Output the [X, Y] coordinate of the center of the cell containing the given text.  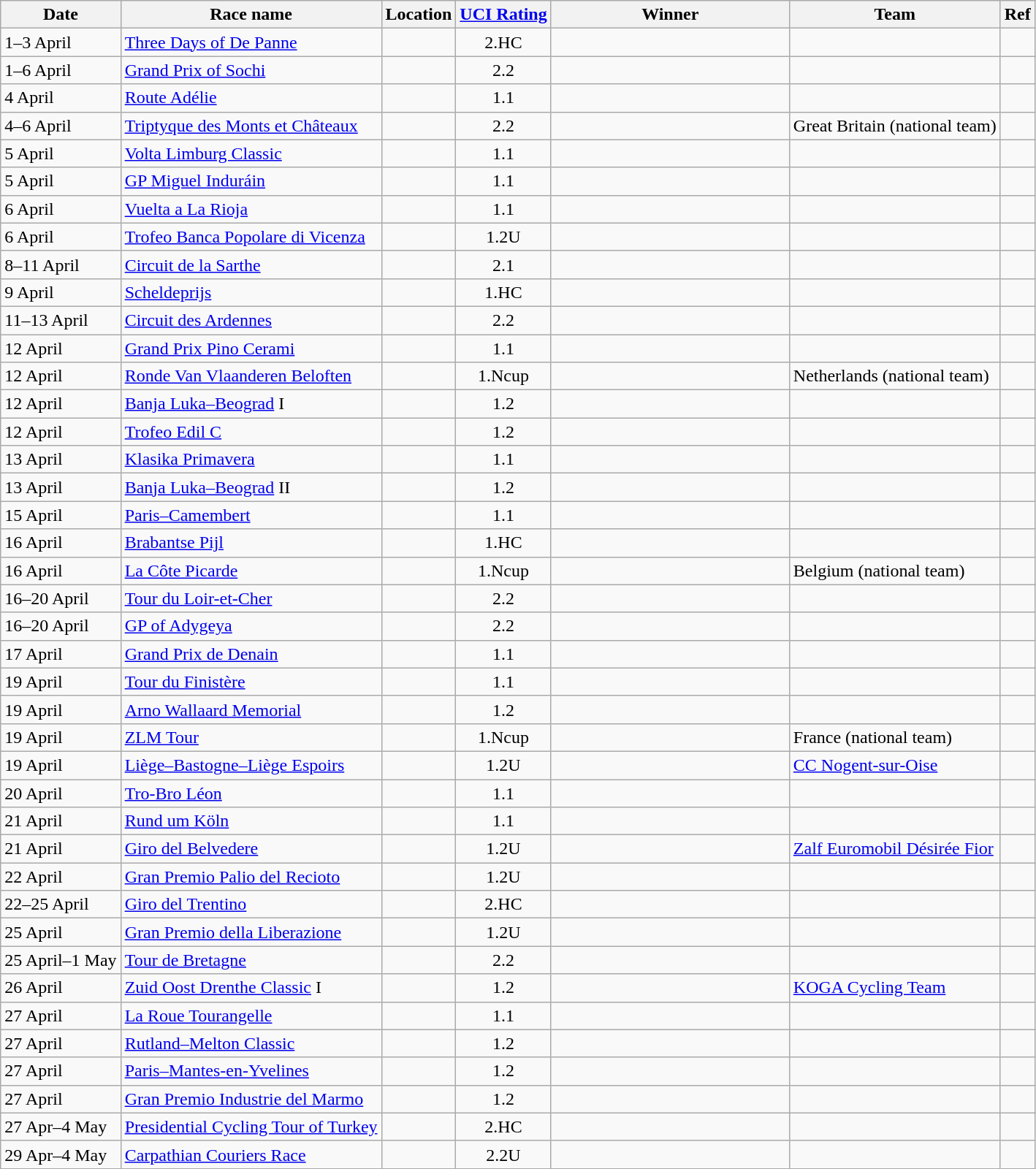
CC Nogent-sur-Oise [894, 765]
KOGA Cycling Team [894, 988]
9 April [61, 292]
Tro-Bro Léon [251, 793]
22 April [61, 877]
26 April [61, 988]
Zalf Euromobil Désirée Fior [894, 849]
Scheldeprijs [251, 292]
France (national team) [894, 737]
Banja Luka–Beograd II [251, 487]
UCI Rating [503, 15]
17 April [61, 654]
Route Adélie [251, 98]
Paris–Camembert [251, 515]
8–11 April [61, 264]
Gran Premio della Liberazione [251, 932]
Banja Luka–Beograd I [251, 404]
Arno Wallaard Memorial [251, 709]
Presidential Cycling Tour of Turkey [251, 1127]
Circuit des Ardennes [251, 320]
Vuelta a La Rioja [251, 209]
Zuid Oost Drenthe Classic I [251, 988]
Circuit de la Sarthe [251, 264]
GP of Adygeya [251, 626]
Great Britain (national team) [894, 126]
Netherlands (national team) [894, 376]
11–13 April [61, 320]
25 April–1 May [61, 960]
27 Apr–4 May [61, 1127]
15 April [61, 515]
Trofeo Edil C [251, 432]
Carpathian Couriers Race [251, 1154]
Tour du Loir-et-Cher [251, 598]
Grand Prix of Sochi [251, 70]
Winner [670, 15]
Klasika Primavera [251, 460]
Volta Limburg Classic [251, 153]
4 April [61, 98]
Brabantse Pijl [251, 543]
Paris–Mantes-en-Yvelines [251, 1071]
Location [419, 15]
Rutland–Melton Classic [251, 1043]
Date [61, 15]
Trofeo Banca Popolare di Vicenza [251, 237]
2.1 [503, 264]
Belgium (national team) [894, 571]
Grand Prix de Denain [251, 654]
Grand Prix Pino Cerami [251, 349]
Tour du Finistère [251, 682]
Team [894, 15]
Giro del Belvedere [251, 849]
Race name [251, 15]
20 April [61, 793]
La Roue Tourangelle [251, 1016]
Three Days of De Panne [251, 42]
ZLM Tour [251, 737]
25 April [61, 932]
29 Apr–4 May [61, 1154]
Giro del Trentino [251, 905]
Gran Premio Industrie del Marmo [251, 1099]
Rund um Köln [251, 821]
Tour de Bretagne [251, 960]
Liège–Bastogne–Liège Espoirs [251, 765]
2.2U [503, 1154]
Ref [1017, 15]
1–6 April [61, 70]
La Côte Picarde [251, 571]
22–25 April [61, 905]
4–6 April [61, 126]
1–3 April [61, 42]
Ronde Van Vlaanderen Beloften [251, 376]
GP Miguel Induráin [251, 181]
Triptyque des Monts et Châteaux [251, 126]
Gran Premio Palio del Recioto [251, 877]
